Extract the [X, Y] coordinate from the center of the cell holding the provided text.  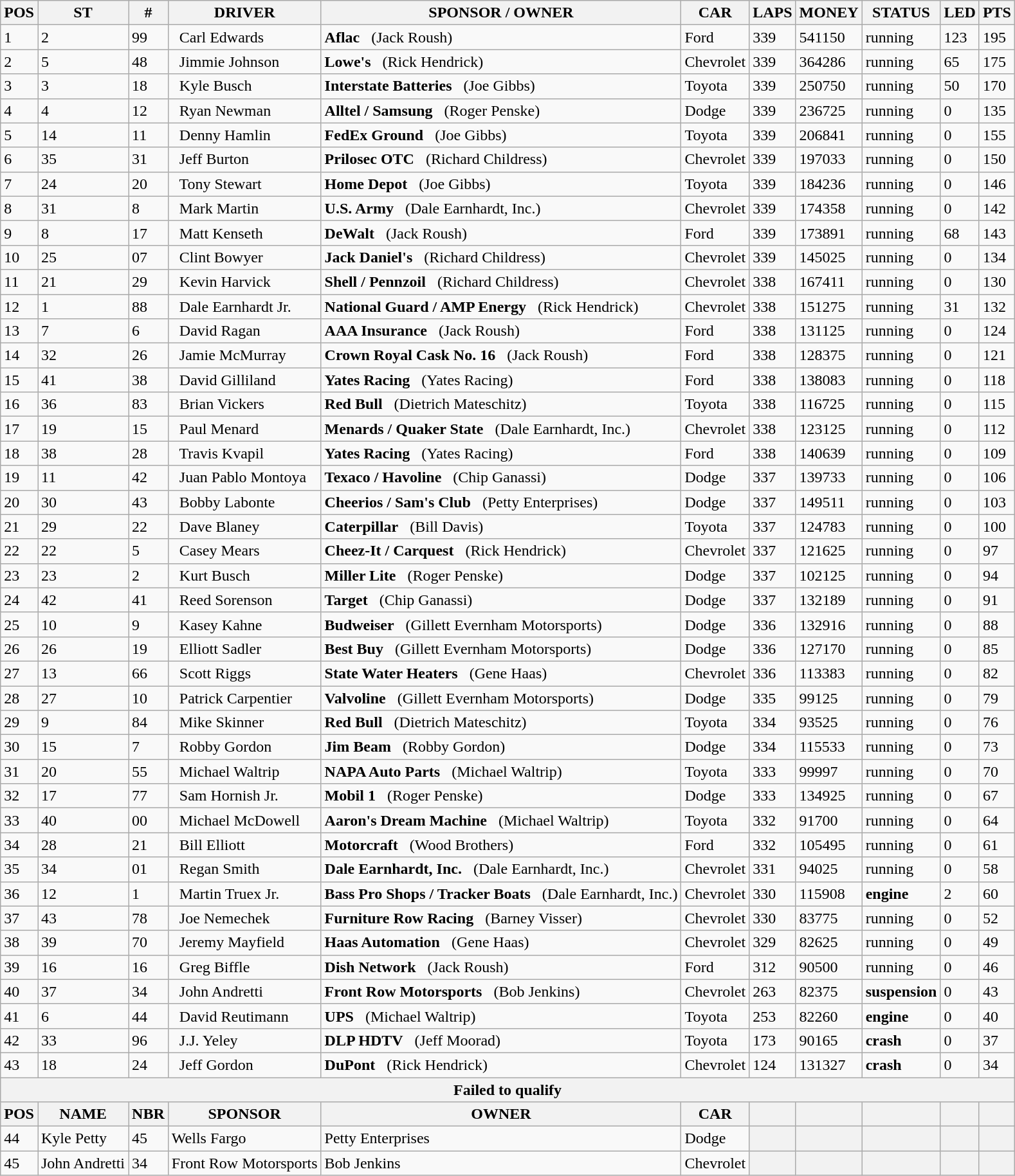
Lowe's (Rick Hendrick) [501, 62]
Failed to qualify [508, 1090]
312 [773, 967]
151275 [828, 307]
335 [773, 698]
91 [997, 600]
Haas Automation (Gene Haas) [501, 943]
143 [997, 233]
Dish Network (Jack Roush) [501, 967]
Home Depot (Joe Gibbs) [501, 184]
94025 [828, 869]
Bob Jenkins [501, 1163]
Jim Beam (Robby Gordon) [501, 747]
90500 [828, 967]
Travis Kvapil [244, 453]
263 [773, 991]
State Water Heaters (Gene Haas) [501, 673]
173891 [828, 233]
100 [997, 527]
Patrick Carpentier [244, 698]
Wells Fargo [244, 1139]
David Ragan [244, 331]
Shell / Pennzoil (Richard Childress) [501, 282]
Clint Bowyer [244, 257]
127170 [828, 649]
197033 [828, 159]
STATUS [901, 13]
FedEx Ground (Joe Gibbs) [501, 135]
Crown Royal Cask No. 16 (Jack Roush) [501, 356]
173 [773, 1040]
DuPont (Rick Hendrick) [501, 1065]
Aaron's Dream Machine (Michael Waltrip) [501, 820]
# [149, 13]
139733 [828, 478]
LED [960, 13]
50 [960, 86]
64 [997, 820]
David Reutimann [244, 1016]
Jeremy Mayfield [244, 943]
SPONSOR / OWNER [501, 13]
61 [997, 845]
Alltel / Samsung (Roger Penske) [501, 111]
83775 [828, 918]
Target (Chip Ganassi) [501, 600]
Bill Elliott [244, 845]
Ryan Newman [244, 111]
ST [82, 13]
Bass Pro Shops / Tracker Boats (Dale Earnhardt, Inc.) [501, 894]
NBR [149, 1114]
Carl Edwards [244, 37]
76 [997, 723]
90165 [828, 1040]
112 [997, 429]
66 [149, 673]
LAPS [773, 13]
Bobby Labonte [244, 502]
102125 [828, 575]
Elliott Sadler [244, 649]
Michael Waltrip [244, 772]
U.S. Army (Dale Earnhardt, Inc.) [501, 208]
123125 [828, 429]
UPS (Michael Waltrip) [501, 1016]
134 [997, 257]
Mark Martin [244, 208]
236725 [828, 111]
155 [997, 135]
DRIVER [244, 13]
SPONSOR [244, 1114]
174358 [828, 208]
00 [149, 820]
150 [997, 159]
142 [997, 208]
195 [997, 37]
131125 [828, 331]
Dale Earnhardt, Inc. (Dale Earnhardt, Inc.) [501, 869]
184236 [828, 184]
84 [149, 723]
78 [149, 918]
132 [997, 307]
Furniture Row Racing (Barney Visser) [501, 918]
105495 [828, 845]
07 [149, 257]
364286 [828, 62]
124783 [828, 527]
Paul Menard [244, 429]
97 [997, 551]
175 [997, 62]
82625 [828, 943]
115 [997, 404]
Front Row Motorsports (Bob Jenkins) [501, 991]
Tony Stewart [244, 184]
135 [997, 111]
99 [149, 37]
103 [997, 502]
Michael McDowell [244, 820]
Petty Enterprises [501, 1139]
Jamie McMurray [244, 356]
AAA Insurance (Jack Roush) [501, 331]
Valvoline (Gillett Evernham Motorsports) [501, 698]
250750 [828, 86]
206841 [828, 135]
115908 [828, 894]
48 [149, 62]
145025 [828, 257]
67 [997, 796]
Jimmie Johnson [244, 62]
170 [997, 86]
85 [997, 649]
113383 [828, 673]
Motorcraft (Wood Brothers) [501, 845]
128375 [828, 356]
132916 [828, 624]
Dave Blaney [244, 527]
116725 [828, 404]
82375 [828, 991]
167411 [828, 282]
93525 [828, 723]
Joe Nemechek [244, 918]
132189 [828, 600]
65 [960, 62]
149511 [828, 502]
Greg Biffle [244, 967]
Mike Skinner [244, 723]
suspension [901, 991]
121625 [828, 551]
Kevin Harvick [244, 282]
331 [773, 869]
Menards / Quaker State (Dale Earnhardt, Inc.) [501, 429]
82 [997, 673]
99125 [828, 698]
Dale Earnhardt Jr. [244, 307]
Casey Mears [244, 551]
46 [997, 967]
Sam Hornish Jr. [244, 796]
58 [997, 869]
118 [997, 380]
146 [997, 184]
115533 [828, 747]
Budweiser (Gillett Evernham Motorsports) [501, 624]
134925 [828, 796]
130 [997, 282]
J.J. Yeley [244, 1040]
541150 [828, 37]
106 [997, 478]
99997 [828, 772]
NAME [82, 1114]
55 [149, 772]
Caterpillar (Bill Davis) [501, 527]
DLP HDTV (Jeff Moorad) [501, 1040]
DeWalt (Jack Roush) [501, 233]
01 [149, 869]
Jeff Burton [244, 159]
Jeff Gordon [244, 1065]
123 [960, 37]
Miller Lite (Roger Penske) [501, 575]
National Guard / AMP Energy (Rick Hendrick) [501, 307]
Reed Sorenson [244, 600]
Regan Smith [244, 869]
Scott Riggs [244, 673]
140639 [828, 453]
Matt Kenseth [244, 233]
MONEY [828, 13]
79 [997, 698]
Kurt Busch [244, 575]
52 [997, 918]
Cheez-It / Carquest (Rick Hendrick) [501, 551]
82260 [828, 1016]
68 [960, 233]
253 [773, 1016]
Kyle Busch [244, 86]
David Gilliland [244, 380]
Jack Daniel's (Richard Childress) [501, 257]
Kyle Petty [82, 1139]
Martin Truex Jr. [244, 894]
73 [997, 747]
NAPA Auto Parts (Michael Waltrip) [501, 772]
329 [773, 943]
Denny Hamlin [244, 135]
Aflac (Jack Roush) [501, 37]
PTS [997, 13]
Robby Gordon [244, 747]
Front Row Motorsports [244, 1163]
96 [149, 1040]
138083 [828, 380]
Best Buy (Gillett Evernham Motorsports) [501, 649]
Mobil 1 (Roger Penske) [501, 796]
131327 [828, 1065]
60 [997, 894]
Interstate Batteries (Joe Gibbs) [501, 86]
Texaco / Havoline (Chip Ganassi) [501, 478]
Cheerios / Sam's Club (Petty Enterprises) [501, 502]
83 [149, 404]
Prilosec OTC (Richard Childress) [501, 159]
91700 [828, 820]
49 [997, 943]
94 [997, 575]
109 [997, 453]
121 [997, 356]
Juan Pablo Montoya [244, 478]
77 [149, 796]
Kasey Kahne [244, 624]
OWNER [501, 1114]
Brian Vickers [244, 404]
